Extract the [X, Y] coordinate from the center of the cell holding the provided text.  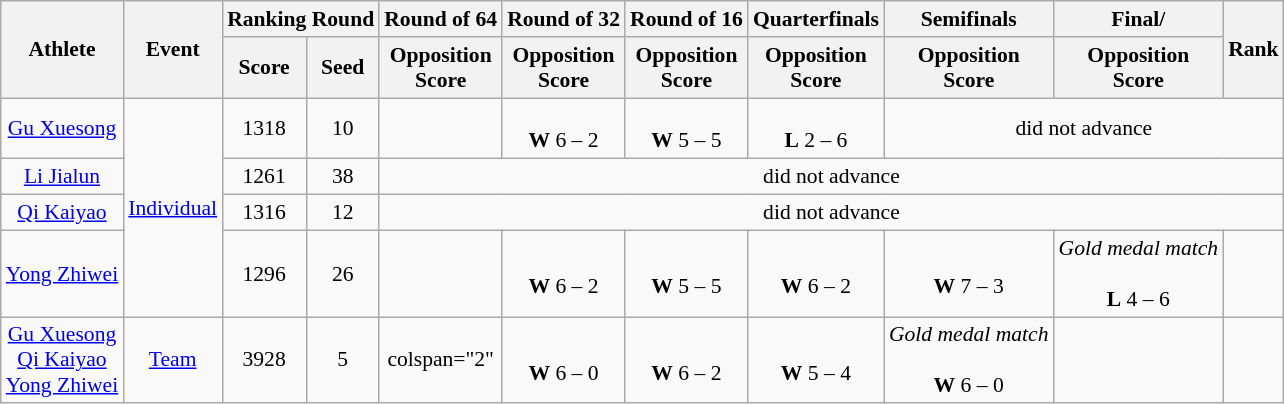
Gu XuesongQi KaiyaoYong Zhiwei [62, 360]
Seed [342, 68]
Qi Kaiyao [62, 213]
Gold medal matchL 4 – 6 [1139, 274]
1261 [264, 177]
10 [342, 128]
38 [342, 177]
Individual [172, 208]
Final/ [1139, 19]
Event [172, 50]
1318 [264, 128]
1316 [264, 213]
W 6 – 0 [564, 360]
5 [342, 360]
Round of 64 [440, 19]
12 [342, 213]
26 [342, 274]
Team [172, 360]
Yong Zhiwei [62, 274]
W 7 – 3 [969, 274]
Gu Xuesong [62, 128]
Athlete [62, 50]
Semifinals [969, 19]
3928 [264, 360]
Quarterfinals [816, 19]
colspan="2" [440, 360]
Score [264, 68]
Round of 16 [686, 19]
Ranking Round [300, 19]
1296 [264, 274]
W 5 – 4 [816, 360]
Round of 32 [564, 19]
Rank [1254, 50]
Li Jialun [62, 177]
Gold medal matchW 6 – 0 [969, 360]
L 2 – 6 [816, 128]
